Detect which cell encompasses the target text, then output its [x, y] center coordinate. 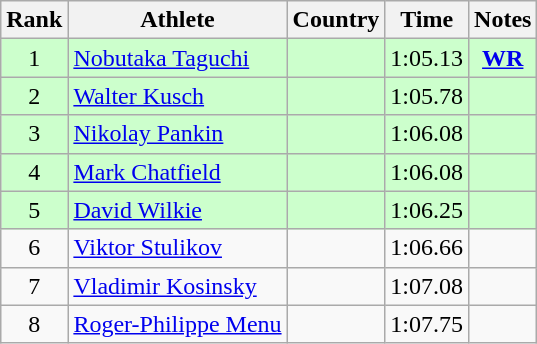
Viktor Stulikov [178, 248]
Rank [34, 20]
4 [34, 172]
1:06.25 [427, 210]
Country [336, 20]
1:06.66 [427, 248]
6 [34, 248]
5 [34, 210]
1 [34, 58]
Nikolay Pankin [178, 134]
Nobutaka Taguchi [178, 58]
WR [503, 58]
Vladimir Kosinsky [178, 286]
Roger-Philippe Menu [178, 324]
1:05.78 [427, 96]
7 [34, 286]
2 [34, 96]
David Wilkie [178, 210]
Mark Chatfield [178, 172]
Time [427, 20]
1:07.08 [427, 286]
Notes [503, 20]
1:05.13 [427, 58]
Athlete [178, 20]
Walter Kusch [178, 96]
1:07.75 [427, 324]
8 [34, 324]
3 [34, 134]
